Scan for the cell matching the given text and deliver its (x, y) coordinate at center. 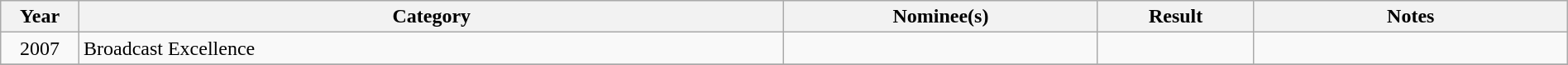
Year (40, 17)
Category (432, 17)
2007 (40, 48)
Notes (1411, 17)
Result (1176, 17)
Nominee(s) (941, 17)
Broadcast Excellence (432, 48)
